Search for the cell housing the specified text and yield its (x, y) center coordinate. 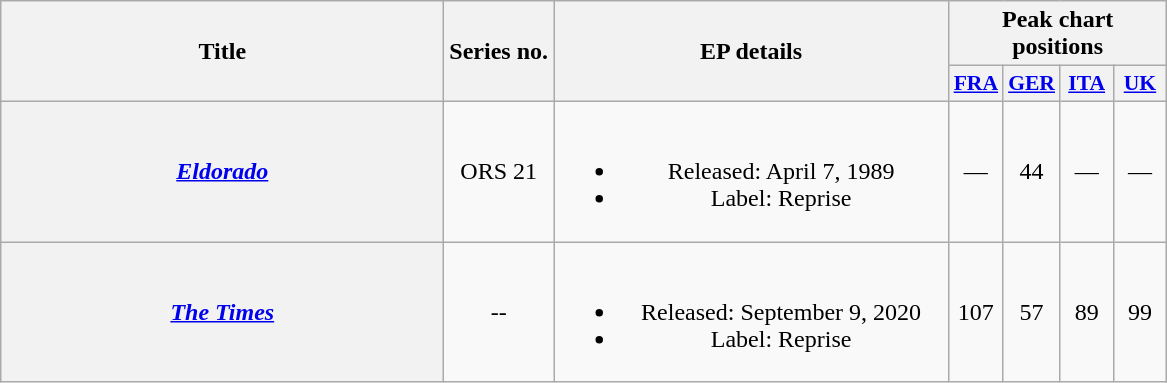
Released: September 9, 2020Label: Reprise (752, 312)
44 (1032, 171)
The Times (222, 312)
Title (222, 52)
99 (1140, 312)
Released: April 7, 1989Label: Reprise (752, 171)
-- (499, 312)
89 (1086, 312)
EP details (752, 52)
Series no. (499, 52)
FRA (976, 84)
GER (1032, 84)
UK (1140, 84)
57 (1032, 312)
ORS 21 (499, 171)
Peak chart positions (1058, 34)
Eldorado (222, 171)
ITA (1086, 84)
107 (976, 312)
